Search for the cell housing the specified text and yield its (X, Y) center coordinate. 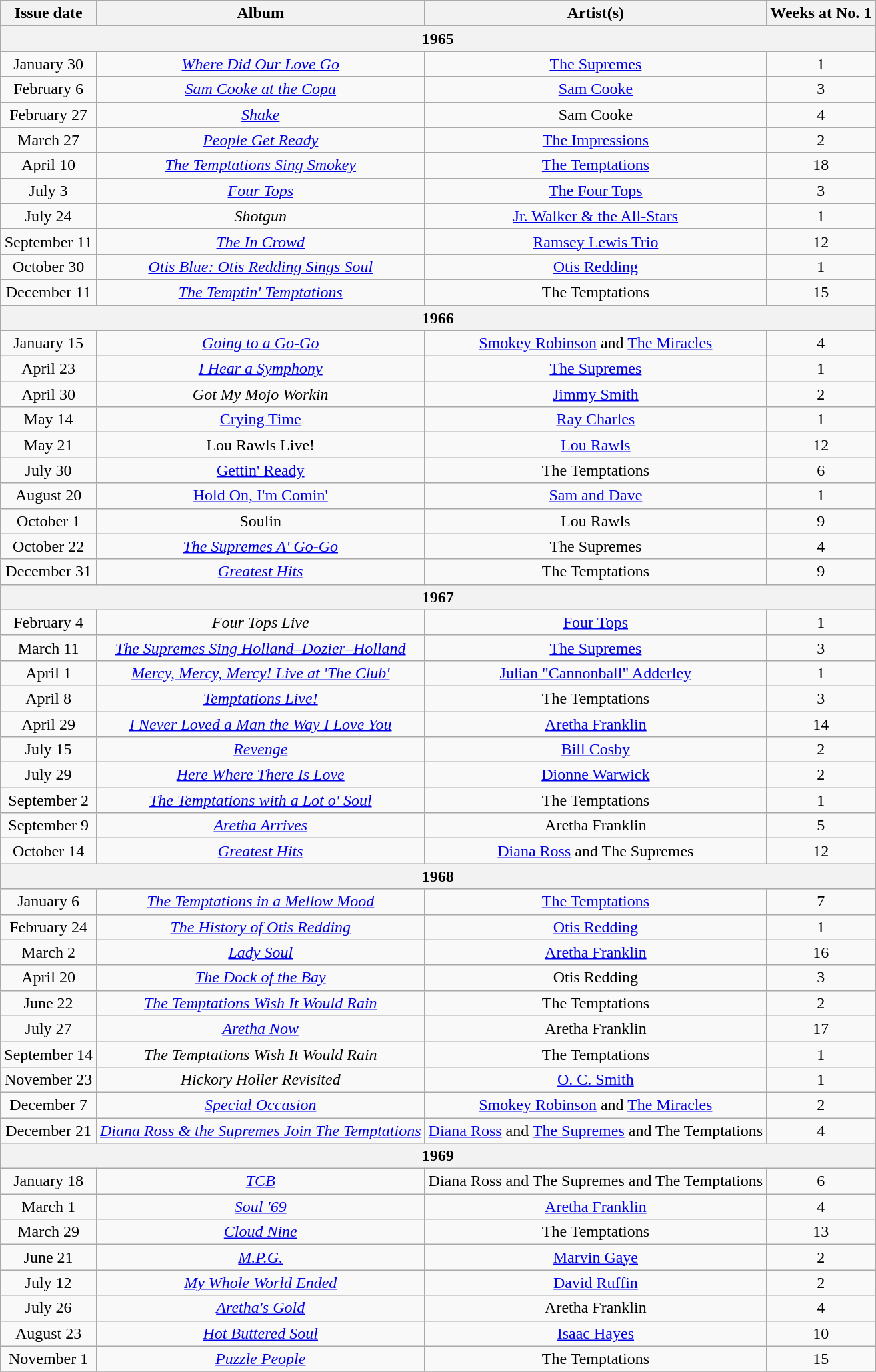
Jimmy Smith (596, 394)
The Impressions (596, 140)
January 30 (49, 64)
April 8 (49, 698)
Jr. Walker & the All-Stars (596, 216)
April 30 (49, 394)
Diana Ross & the Supremes Join The Temptations (260, 1131)
Revenge (260, 750)
December 31 (49, 572)
November 23 (49, 1079)
Lady Soul (260, 952)
Hickory Holler Revisited (260, 1079)
February 24 (49, 927)
Gettin' Ready (260, 470)
July 30 (49, 470)
David Ruffin (596, 1283)
17 (821, 1028)
March 27 (49, 140)
Temptations Live! (260, 698)
I Hear a Symphony (260, 369)
M.P.G. (260, 1257)
Dionne Warwick (596, 775)
I Never Loved a Man the Way I Love You (260, 724)
Sam Cooke at the Copa (260, 89)
Weeks at No. 1 (821, 13)
13 (821, 1232)
Aretha Now (260, 1028)
January 6 (49, 902)
December 21 (49, 1131)
Soulin (260, 521)
August 20 (49, 496)
December 11 (49, 292)
The Temptations with a Lot o' Soul (260, 800)
December 7 (49, 1105)
The Dock of the Bay (260, 978)
The In Crowd (260, 241)
March 2 (49, 952)
Sam and Dave (596, 496)
April 20 (49, 978)
July 29 (49, 775)
April 10 (49, 165)
January 18 (49, 1181)
April 29 (49, 724)
June 22 (49, 1003)
My Whole World Ended (260, 1283)
Ray Charles (596, 420)
Puzzle People (260, 1359)
October 22 (49, 546)
The Temptin' Temptations (260, 292)
Got My Mojo Workin (260, 394)
July 27 (49, 1028)
Shotgun (260, 216)
October 14 (49, 851)
Special Occasion (260, 1105)
Shake (260, 115)
June 21 (49, 1257)
Mercy, Mercy, Mercy! Live at 'The Club' (260, 673)
Going to a Go-Go (260, 344)
The Temptations in a Mellow Mood (260, 902)
Album (260, 13)
1968 (438, 876)
The Supremes Sing Holland–Dozier–Holland (260, 648)
TCB (260, 1181)
September 9 (49, 826)
November 1 (49, 1359)
1966 (438, 318)
Artist(s) (596, 13)
Crying Time (260, 420)
April 1 (49, 673)
July 3 (49, 191)
February 4 (49, 622)
May 14 (49, 420)
September 11 (49, 241)
July 26 (49, 1308)
O. C. Smith (596, 1079)
Four Tops Live (260, 622)
October 30 (49, 267)
5 (821, 826)
14 (821, 724)
Lou Rawls Live! (260, 445)
1967 (438, 597)
Diana Ross and The Supremes (596, 851)
1965 (438, 39)
February 27 (49, 115)
Ramsey Lewis Trio (596, 241)
October 1 (49, 521)
January 15 (49, 344)
7 (821, 902)
18 (821, 165)
Hot Buttered Soul (260, 1333)
Here Where There Is Love (260, 775)
1969 (438, 1156)
March 1 (49, 1207)
Otis Blue: Otis Redding Sings Soul (260, 267)
Marvin Gaye (596, 1257)
March 29 (49, 1232)
May 21 (49, 445)
10 (821, 1333)
September 2 (49, 800)
Aretha Arrives (260, 826)
August 23 (49, 1333)
Cloud Nine (260, 1232)
July 15 (49, 750)
Bill Cosby (596, 750)
March 11 (49, 648)
February 6 (49, 89)
September 14 (49, 1054)
April 23 (49, 369)
Soul '69 (260, 1207)
The Temptations Sing Smokey (260, 165)
The History of Otis Redding (260, 927)
Aretha's Gold (260, 1308)
Hold On, I'm Comin' (260, 496)
The Four Tops (596, 191)
16 (821, 952)
Isaac Hayes (596, 1333)
Julian "Cannonball" Adderley (596, 673)
Issue date (49, 13)
The Supremes A' Go-Go (260, 546)
July 24 (49, 216)
Where Did Our Love Go (260, 64)
July 12 (49, 1283)
People Get Ready (260, 140)
